For the text-containing cell, return its midpoint in [x, y] coordinate format. 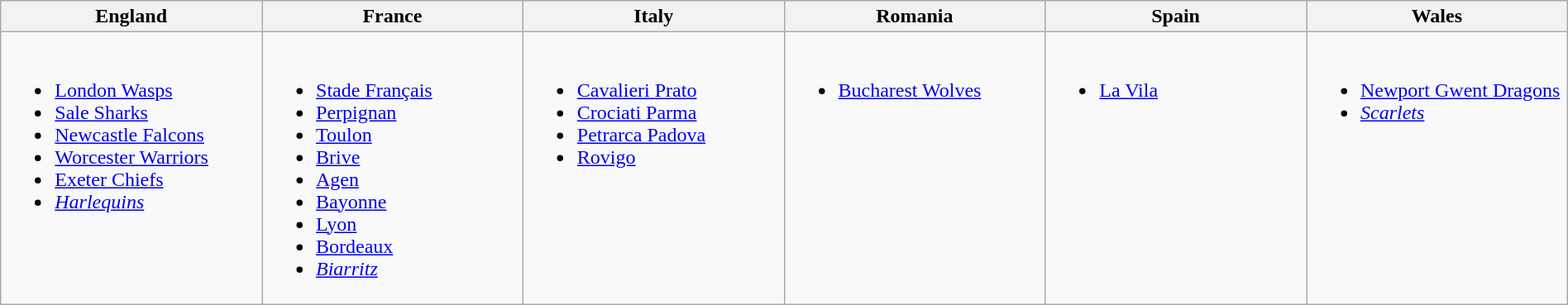
France [392, 17]
Newport Gwent DragonsScarlets [1437, 169]
England [131, 17]
Italy [653, 17]
London WaspsSale SharksNewcastle FalconsWorcester WarriorsExeter ChiefsHarlequins [131, 169]
Spain [1176, 17]
La Vila [1176, 169]
Bucharest Wolves [915, 169]
Stade FrançaisPerpignanToulonBriveAgenBayonneLyonBordeauxBiarritz [392, 169]
Wales [1437, 17]
Cavalieri PratoCrociati ParmaPetrarca PadovaRovigo [653, 169]
Romania [915, 17]
